For the text-containing cell, return its midpoint in [x, y] coordinate format. 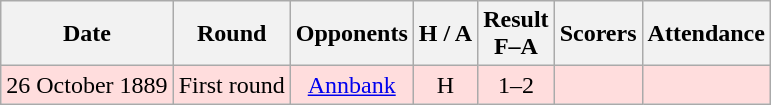
Annbank [352, 85]
26 October 1889 [87, 85]
Attendance [706, 34]
1–2 [516, 85]
ResultF–A [516, 34]
Opponents [352, 34]
H / A [445, 34]
H [445, 85]
First round [232, 85]
Date [87, 34]
Round [232, 34]
Scorers [598, 34]
